Identify which cell holds the provided text, then report its [X, Y] central coordinate. 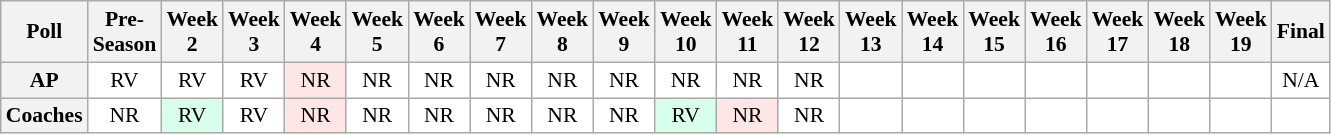
Week9 [624, 32]
Week8 [562, 32]
Week12 [809, 32]
Week10 [686, 32]
Week14 [933, 32]
Poll [44, 32]
Week5 [377, 32]
Week19 [1241, 32]
Week2 [192, 32]
Week16 [1056, 32]
Pre-Season [125, 32]
N/A [1301, 80]
Week13 [871, 32]
Week17 [1118, 32]
Coaches [44, 116]
Week4 [316, 32]
Week18 [1179, 32]
Week15 [994, 32]
Final [1301, 32]
Week6 [439, 32]
AP [44, 80]
Week7 [501, 32]
Week11 [748, 32]
Week3 [254, 32]
